Locate the cell with the specified text and output its [X, Y] center coordinate. 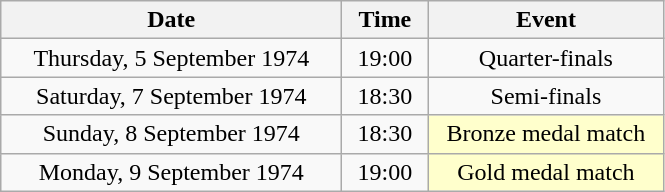
Gold medal match [546, 172]
Sunday, 8 September 1974 [172, 134]
Monday, 9 September 1974 [172, 172]
Time [385, 20]
Event [546, 20]
Saturday, 7 September 1974 [172, 96]
Bronze medal match [546, 134]
Date [172, 20]
Thursday, 5 September 1974 [172, 58]
Semi-finals [546, 96]
Quarter-finals [546, 58]
